Search for the cell housing the specified text and yield its (x, y) center coordinate. 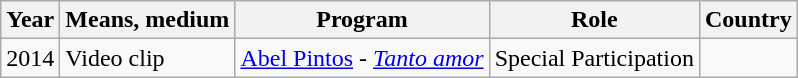
Abel Pintos - Tanto amor (362, 58)
Means, medium (148, 20)
Special Participation (594, 58)
Program (362, 20)
Country (748, 20)
2014 (30, 58)
Role (594, 20)
Video clip (148, 58)
Year (30, 20)
